Search for the cell housing the specified text and yield its (x, y) center coordinate. 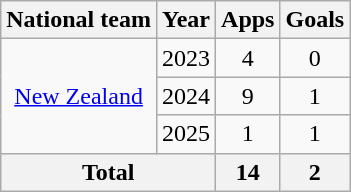
2024 (186, 96)
Apps (248, 20)
9 (248, 96)
National team (79, 20)
Goals (315, 20)
4 (248, 58)
New Zealand (79, 96)
Total (108, 172)
2023 (186, 58)
0 (315, 58)
14 (248, 172)
Year (186, 20)
2 (315, 172)
2025 (186, 134)
